Detect which cell encompasses the target text, then output its [X, Y] center coordinate. 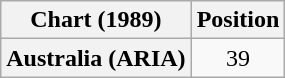
Australia (ARIA) [96, 58]
39 [238, 58]
Chart (1989) [96, 20]
Position [238, 20]
